From the cell containing the given text, extract its center point as (X, Y) coordinate. 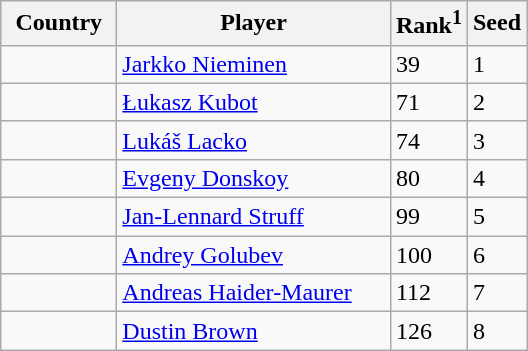
Country (59, 24)
39 (428, 64)
Player (254, 24)
Jarkko Nieminen (254, 64)
4 (496, 178)
2 (496, 102)
Andreas Haider-Maurer (254, 293)
1 (496, 64)
112 (428, 293)
Jan-Lennard Struff (254, 217)
71 (428, 102)
Seed (496, 24)
6 (496, 255)
Evgeny Donskoy (254, 178)
3 (496, 140)
8 (496, 331)
99 (428, 217)
Andrey Golubev (254, 255)
Rank1 (428, 24)
80 (428, 178)
100 (428, 255)
5 (496, 217)
126 (428, 331)
Łukasz Kubot (254, 102)
7 (496, 293)
Dustin Brown (254, 331)
74 (428, 140)
Lukáš Lacko (254, 140)
